For the text-containing cell, return its midpoint in [X, Y] coordinate format. 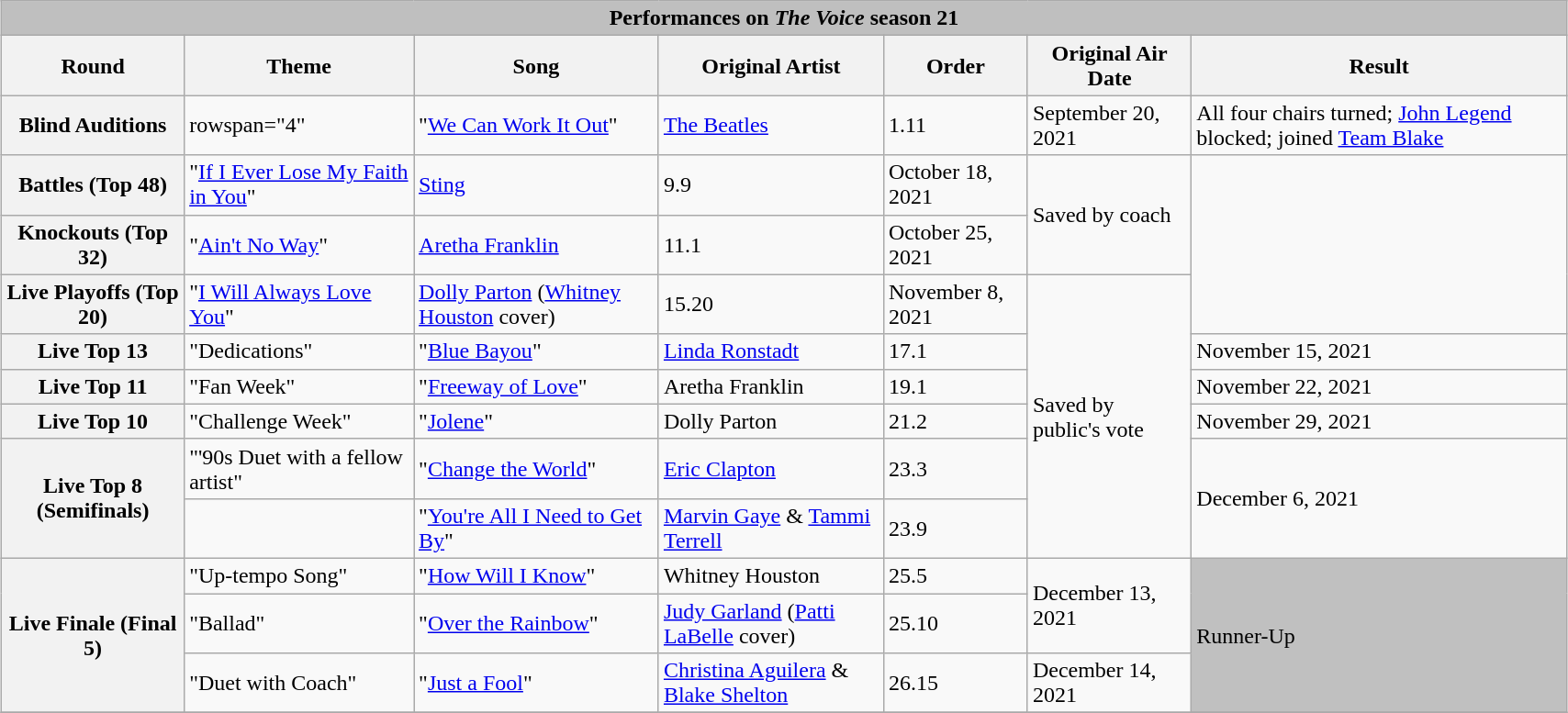
Whitney Houston [771, 575]
Original Air Date [1109, 66]
December 6, 2021 [1379, 498]
Live Top 13 [94, 351]
"We Can Work It Out" [536, 125]
"Blue Bayou" [536, 351]
9.9 [771, 185]
17.1 [955, 351]
"Freeway of Love" [536, 386]
Theme [299, 66]
Order [955, 66]
Live Finale (Final 5) [94, 635]
Live Top 8 (Semifinals) [94, 498]
Dolly Parton [771, 421]
"How Will I Know" [536, 575]
Round [94, 66]
October 18, 2021 [955, 185]
November 8, 2021 [955, 305]
"Jolene" [536, 421]
Sting [536, 185]
"Just a Fool" [536, 683]
November 15, 2021 [1379, 351]
"I Will Always Love You" [299, 305]
11.1 [771, 244]
"If I Ever Lose My Faith in You" [299, 185]
25.5 [955, 575]
November 22, 2021 [1379, 386]
"Up-tempo Song" [299, 575]
December 13, 2021 [1109, 606]
Judy Garland (Patti LaBelle cover) [771, 622]
rowspan="4" [299, 125]
"Dedications" [299, 351]
The Beatles [771, 125]
Dolly Parton (Whitney Houston cover) [536, 305]
"Over the Rainbow" [536, 622]
All four chairs turned; John Legend blocked; joined Team Blake [1379, 125]
Saved by coach [1109, 215]
Live Top 11 [94, 386]
23.9 [955, 529]
Runner-Up [1379, 635]
"Ain't No Way" [299, 244]
21.2 [955, 421]
Christina Aguilera & Blake Shelton [771, 683]
October 25, 2021 [955, 244]
"Ballad" [299, 622]
Performances on The Voice season 21 [784, 18]
November 29, 2021 [1379, 421]
Linda Ronstadt [771, 351]
"'90s Duet with a fellow artist" [299, 468]
Blind Auditions [94, 125]
Marvin Gaye & Tammi Terrell [771, 529]
1.11 [955, 125]
"You're All I Need to Get By" [536, 529]
15.20 [771, 305]
Knockouts (Top 32) [94, 244]
December 14, 2021 [1109, 683]
Battles (Top 48) [94, 185]
Result [1379, 66]
26.15 [955, 683]
"Duet with Coach" [299, 683]
Eric Clapton [771, 468]
"Fan Week" [299, 386]
Live Playoffs (Top 20) [94, 305]
"Change the World" [536, 468]
Live Top 10 [94, 421]
Original Artist [771, 66]
Song [536, 66]
September 20, 2021 [1109, 125]
25.10 [955, 622]
23.3 [955, 468]
Saved by public's vote [1109, 417]
"Challenge Week" [299, 421]
19.1 [955, 386]
